Output the (X, Y) coordinate of the center of the cell containing the given text.  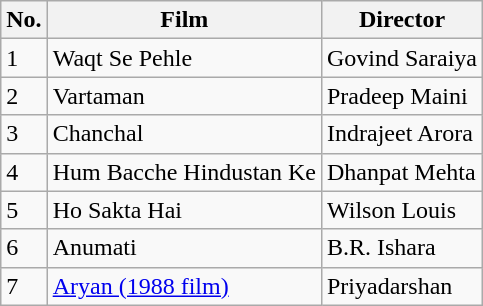
1 (24, 58)
Pradeep Maini (402, 96)
Director (402, 20)
Govind Saraiya (402, 58)
Film (184, 20)
Dhanpat Mehta (402, 172)
Hum Bacche Hindustan Ke (184, 172)
Anumati (184, 248)
Ho Sakta Hai (184, 210)
6 (24, 248)
B.R. Ishara (402, 248)
Indrajeet Arora (402, 134)
Waqt Se Pehle (184, 58)
7 (24, 286)
Aryan (1988 film) (184, 286)
2 (24, 96)
Priyadarshan (402, 286)
4 (24, 172)
Chanchal (184, 134)
Wilson Louis (402, 210)
3 (24, 134)
Vartaman (184, 96)
No. (24, 20)
5 (24, 210)
